Extract the (x, y) coordinate from the center of the cell holding the provided text.  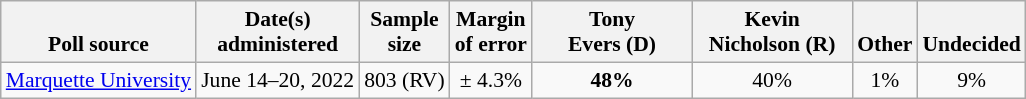
Samplesize (404, 32)
9% (971, 80)
Other (884, 32)
KevinNicholson (R) (772, 32)
TonyEvers (D) (612, 32)
Poll source (98, 32)
Undecided (971, 32)
40% (772, 80)
Date(s)administered (278, 32)
Marquette University (98, 80)
± 4.3% (491, 80)
803 (RV) (404, 80)
Marginof error (491, 32)
48% (612, 80)
June 14–20, 2022 (278, 80)
1% (884, 80)
